Scan for the cell matching the given text and deliver its [x, y] coordinate at center. 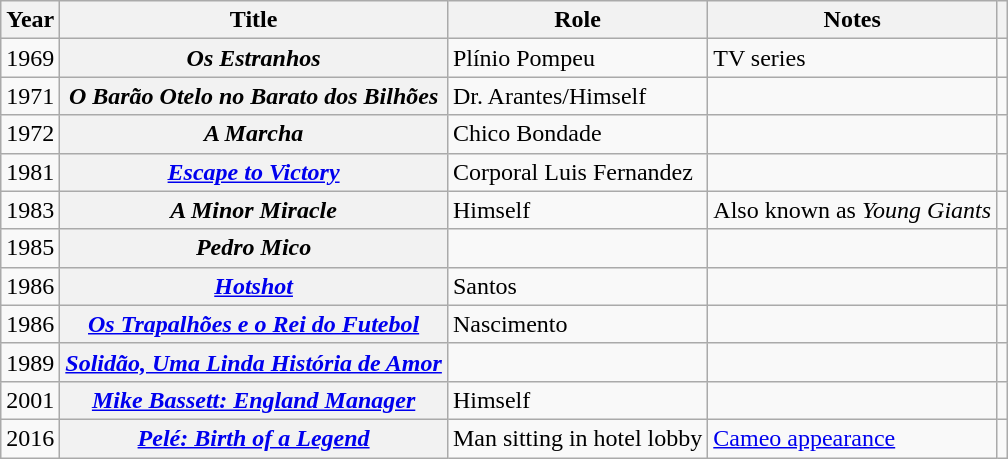
1983 [30, 210]
Chico Bondade [577, 134]
1972 [30, 134]
2016 [30, 438]
Nascimento [577, 324]
1969 [30, 58]
Corporal Luis Fernandez [577, 172]
A Minor Miracle [254, 210]
2001 [30, 400]
1989 [30, 362]
Os Estranhos [254, 58]
Pedro Mico [254, 248]
Solidão, Uma Linda História de Amor [254, 362]
Escape to Victory [254, 172]
Pelé: Birth of a Legend [254, 438]
Year [30, 20]
Cameo appearance [852, 438]
Plínio Pompeu [577, 58]
Mike Bassett: England Manager [254, 400]
Role [577, 20]
O Barão Otelo no Barato dos Bilhões [254, 96]
1985 [30, 248]
1971 [30, 96]
Also known as Young Giants [852, 210]
Os Trapalhões e o Rei do Futebol [254, 324]
1981 [30, 172]
A Marcha [254, 134]
Notes [852, 20]
Santos [577, 286]
Man sitting in hotel lobby [577, 438]
TV series [852, 58]
Dr. Arantes/Himself [577, 96]
Hotshot [254, 286]
Title [254, 20]
